Search for the cell housing the specified text and yield its [X, Y] center coordinate. 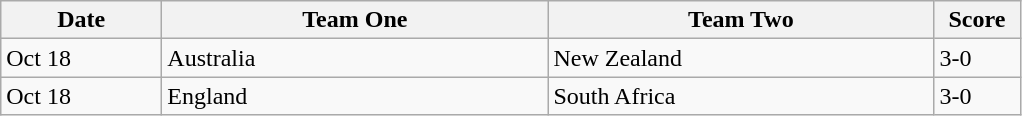
Australia [355, 58]
South Africa [741, 96]
Date [82, 20]
New Zealand [741, 58]
Team Two [741, 20]
Team One [355, 20]
Score [977, 20]
England [355, 96]
